Identify which cell holds the provided text, then report its (x, y) central coordinate. 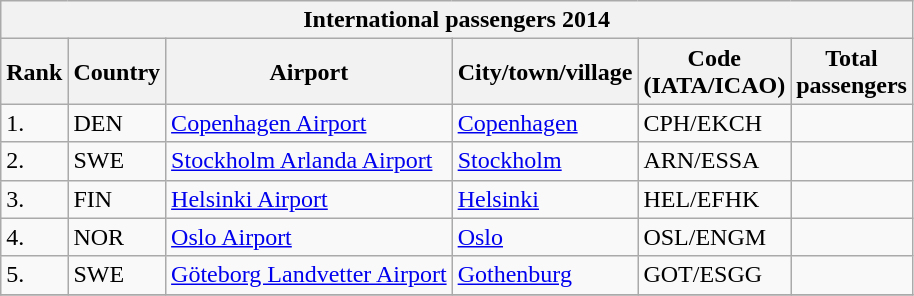
NOR (117, 237)
Oslo Airport (310, 237)
Stockholm (545, 161)
Helsinki (545, 199)
International passengers 2014 (457, 20)
Helsinki Airport (310, 199)
DEN (117, 123)
3. (34, 199)
Totalpassengers (852, 72)
Gothenburg (545, 275)
OSL/ENGM (714, 237)
City/town/village (545, 72)
1. (34, 123)
Rank (34, 72)
ARN/ESSA (714, 161)
CPH/EKCH (714, 123)
Code(IATA/ICAO) (714, 72)
4. (34, 237)
Göteborg Landvetter Airport (310, 275)
Oslo (545, 237)
Copenhagen (545, 123)
Copenhagen Airport (310, 123)
5. (34, 275)
GOT/ESGG (714, 275)
Stockholm Arlanda Airport (310, 161)
2. (34, 161)
FIN (117, 199)
Airport (310, 72)
HEL/EFHK (714, 199)
Country (117, 72)
